Provide the [X, Y] coordinate of the cell's center where the given text is located.  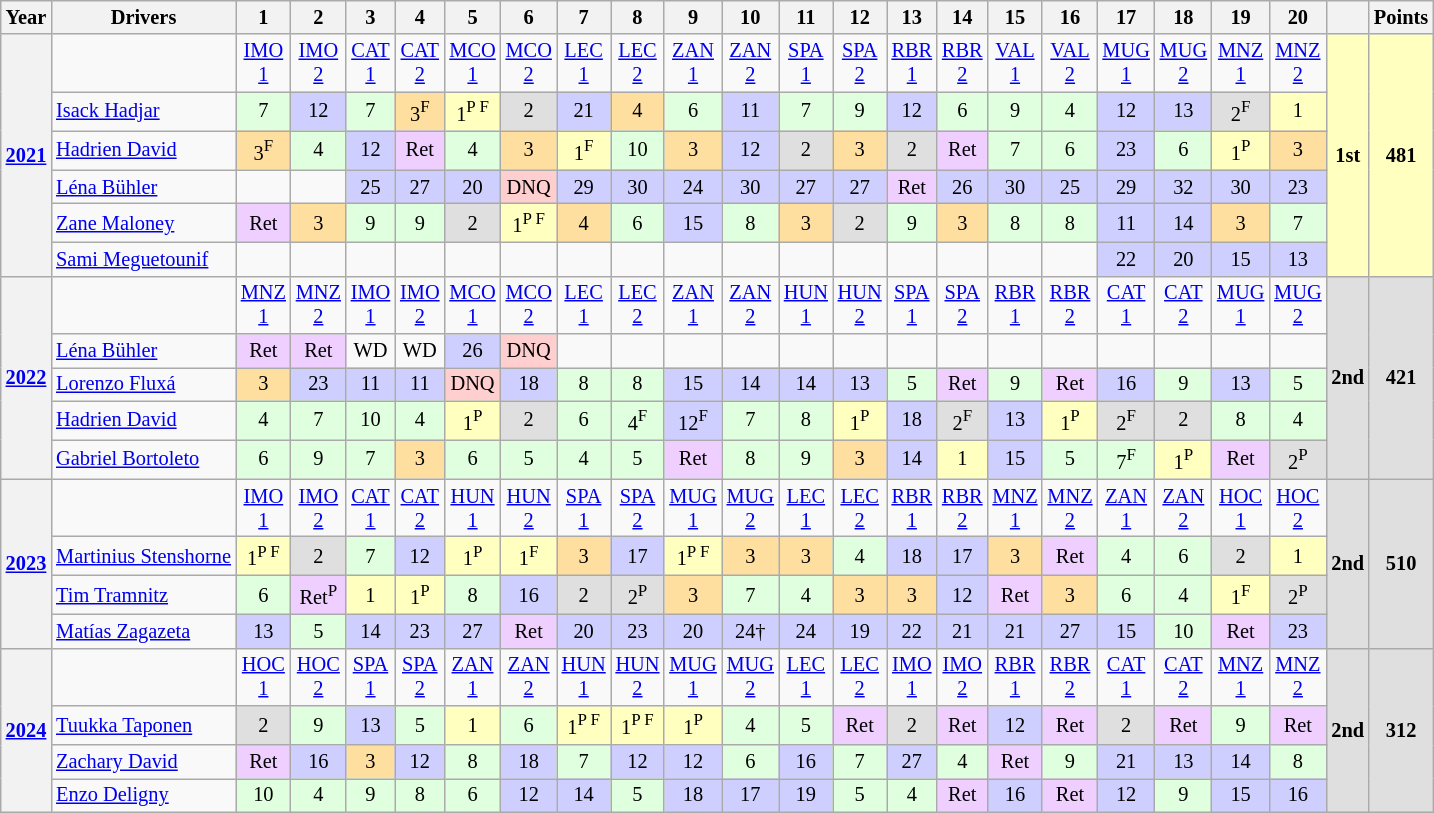
2024 [26, 730]
4F [638, 420]
12F [692, 420]
Matías Zagazeta [144, 631]
Lorenzo Fluxá [144, 384]
Tuukka Taponen [144, 726]
2022 [26, 378]
1st [1348, 155]
510 [1401, 564]
Drivers [144, 17]
481 [1401, 155]
Points [1401, 17]
Sami Meguetounif [144, 259]
24† [750, 631]
Zane Maloney [144, 222]
VAL1 [1014, 63]
Zachary David [144, 762]
VAL2 [1070, 63]
2021 [26, 155]
Martinius Stenshorne [144, 556]
Gabriel Bortoleto [144, 460]
7F [1126, 460]
Year [26, 17]
Tim Tramnitz [144, 594]
2023 [26, 564]
312 [1401, 730]
Enzo Deligny [144, 795]
32 [1184, 187]
Isack Hadjar [144, 112]
421 [1401, 378]
RetP [318, 594]
